Determine the (x, y) coordinate at the center of the cell enclosing the given text.  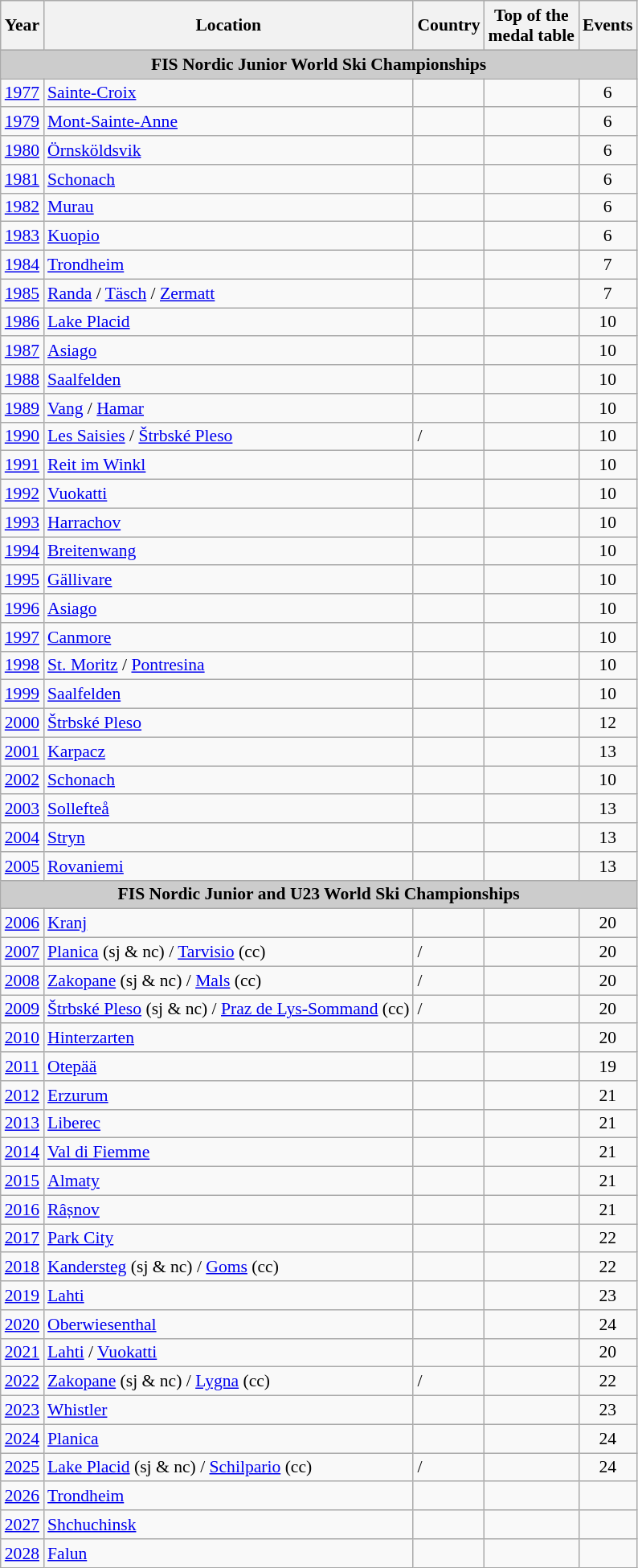
Les Saisies / Štrbské Pleso (228, 436)
Vang / Hamar (228, 408)
Whistler (228, 1410)
Štrbské Pleso (228, 723)
1987 (22, 351)
Liberec (228, 1124)
Shchuchinsk (228, 1525)
Kandersteg (sj & nc) / Goms (cc) (228, 1267)
2012 (22, 1095)
2004 (22, 837)
2024 (22, 1439)
Vuokatti (228, 494)
2018 (22, 1267)
Karpacz (228, 751)
2015 (22, 1181)
FIS Nordic Junior and U23 World Ski Championships (319, 895)
1990 (22, 436)
Kuopio (228, 236)
1997 (22, 637)
2008 (22, 981)
Park City (228, 1238)
Location (228, 26)
1977 (22, 93)
Reit im Winkl (228, 465)
Year (22, 26)
2021 (22, 1353)
2013 (22, 1124)
1989 (22, 408)
Randa / Täsch / Zermatt (228, 293)
Gällivare (228, 580)
Zakopane (sj & nc) / Lygna (cc) (228, 1382)
1991 (22, 465)
Top of themedal table (532, 26)
2016 (22, 1210)
Falun (228, 1554)
Râșnov (228, 1210)
Lake Placid (sj & nc) / Schilpario (cc) (228, 1468)
Sainte-Croix (228, 93)
1994 (22, 551)
Almaty (228, 1181)
Otepää (228, 1066)
Canmore (228, 637)
1992 (22, 494)
2010 (22, 1038)
2019 (22, 1296)
Breitenwang (228, 551)
2011 (22, 1066)
Stryn (228, 837)
1980 (22, 150)
Mont-Sainte-Anne (228, 122)
Lahti (228, 1296)
Murau (228, 207)
Hinterzarten (228, 1038)
Oberwiesenthal (228, 1324)
Val di Fiemme (228, 1152)
1988 (22, 379)
19 (607, 1066)
Country (448, 26)
1979 (22, 122)
Planica (228, 1439)
2002 (22, 780)
2009 (22, 1009)
2025 (22, 1468)
2000 (22, 723)
1999 (22, 694)
1982 (22, 207)
1983 (22, 236)
Sollefteå (228, 809)
Erzurum (228, 1095)
1995 (22, 580)
Lake Placid (228, 322)
2003 (22, 809)
2020 (22, 1324)
1985 (22, 293)
2027 (22, 1525)
12 (607, 723)
2028 (22, 1554)
St. Moritz / Pontresina (228, 665)
1998 (22, 665)
2005 (22, 866)
2026 (22, 1496)
1996 (22, 608)
Kranj (228, 923)
FIS Nordic Junior World Ski Championships (319, 64)
2023 (22, 1410)
2022 (22, 1382)
Events (607, 26)
Štrbské Pleso (sj & nc) / Praz de Lys-Sommand (cc) (228, 1009)
2001 (22, 751)
2006 (22, 923)
2007 (22, 952)
Lahti / Vuokatti (228, 1353)
Harrachov (228, 522)
1986 (22, 322)
1984 (22, 265)
1993 (22, 522)
2017 (22, 1238)
Zakopane (sj & nc) / Mals (cc) (228, 981)
1981 (22, 179)
Planica (sj & nc) / Tarvisio (cc) (228, 952)
Rovaniemi (228, 866)
Örnsköldsvik (228, 150)
2014 (22, 1152)
